Scan for the cell matching the given text and deliver its [X, Y] coordinate at center. 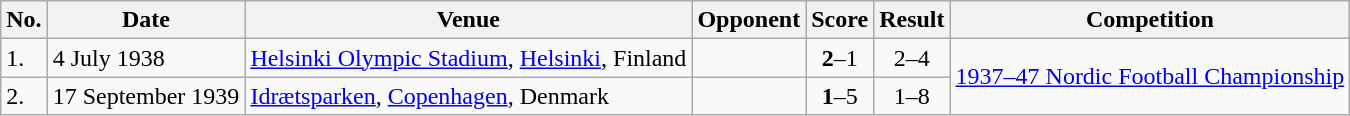
17 September 1939 [146, 96]
4 July 1938 [146, 58]
1–8 [912, 96]
Score [840, 20]
1–5 [840, 96]
Date [146, 20]
2–1 [840, 58]
Result [912, 20]
No. [24, 20]
Opponent [749, 20]
Idrætsparken, Copenhagen, Denmark [468, 96]
1937–47 Nordic Football Championship [1150, 77]
2–4 [912, 58]
Competition [1150, 20]
2. [24, 96]
Helsinki Olympic Stadium, Helsinki, Finland [468, 58]
Venue [468, 20]
1. [24, 58]
